Find where the given text appears and provide that cell's center as [x, y] coordinate. 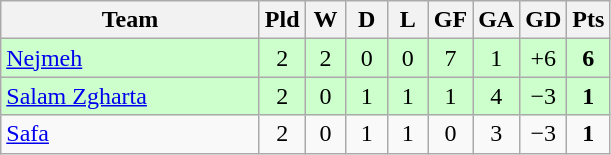
3 [496, 134]
Safa [130, 134]
Pld [282, 20]
GA [496, 20]
Pts [588, 20]
W [326, 20]
L [408, 20]
7 [450, 58]
6 [588, 58]
Team [130, 20]
Salam Zgharta [130, 96]
4 [496, 96]
GD [544, 20]
GF [450, 20]
D [366, 20]
+6 [544, 58]
Nejmeh [130, 58]
